Provide the [x, y] coordinate of the cell's center where the given text is located.  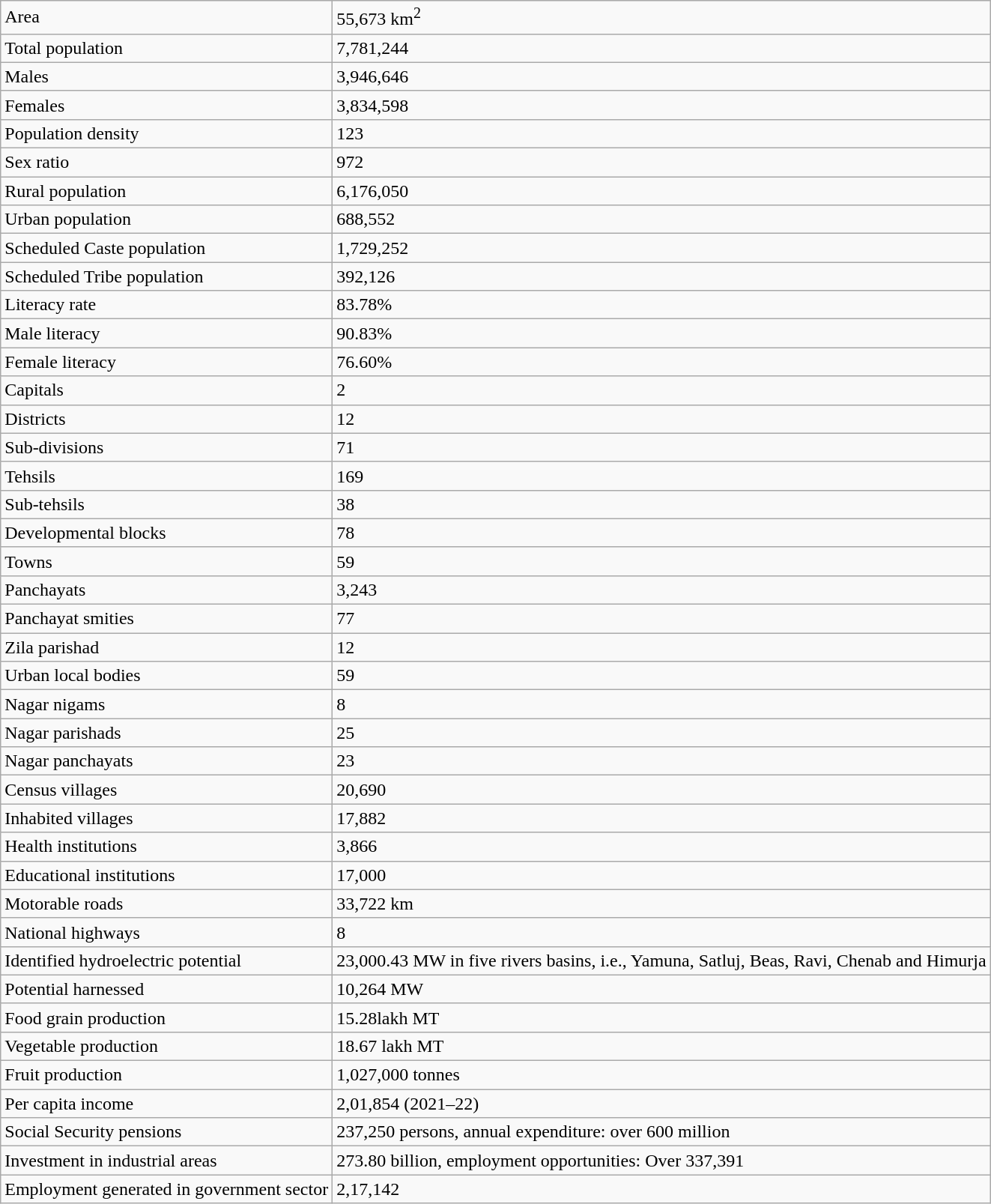
10,264 MW [662, 989]
Vegetable production [166, 1046]
1,729,252 [662, 248]
17,000 [662, 875]
2,01,854 (2021–22) [662, 1104]
Nagar panchayats [166, 761]
7,781,244 [662, 48]
688,552 [662, 220]
Male literacy [166, 333]
18.67 lakh MT [662, 1046]
Districts [166, 419]
33,722 km [662, 904]
3,946,646 [662, 76]
Developmental blocks [166, 533]
Nagar parishads [166, 733]
Investment in industrial areas [166, 1161]
169 [662, 476]
Per capita income [166, 1104]
Social Security pensions [166, 1132]
Literacy rate [166, 305]
Motorable roads [166, 904]
23 [662, 761]
Scheduled Tribe population [166, 276]
Total population [166, 48]
Female literacy [166, 362]
Females [166, 105]
Panchayats [166, 590]
Area [166, 18]
Males [166, 76]
3,834,598 [662, 105]
123 [662, 133]
Food grain production [166, 1017]
Identified hydroelectric potential [166, 961]
273.80 billion, employment opportunities: Over 337,391 [662, 1161]
Educational institutions [166, 875]
Towns [166, 561]
Nagar nigams [166, 704]
90.83% [662, 333]
Scheduled Caste population [166, 248]
Rural population [166, 191]
Panchayat smities [166, 619]
Tehsils [166, 476]
Inhabited villages [166, 818]
972 [662, 163]
77 [662, 619]
237,250 persons, annual expenditure: over 600 million [662, 1132]
83.78% [662, 305]
55,673 km2 [662, 18]
Potential harnessed [166, 989]
Capitals [166, 390]
Population density [166, 133]
76.60% [662, 362]
3,866 [662, 847]
38 [662, 504]
Sub-divisions [166, 447]
Sex ratio [166, 163]
Fruit production [166, 1075]
2,17,142 [662, 1189]
78 [662, 533]
Census villages [166, 790]
25 [662, 733]
National highways [166, 932]
20,690 [662, 790]
Zila parishad [166, 647]
6,176,050 [662, 191]
23,000.43 MW in five rivers basins, i.e., Yamuna, Satluj, Beas, Ravi, Chenab and Himurja [662, 961]
Health institutions [166, 847]
15.28lakh MT [662, 1017]
Urban local bodies [166, 676]
Urban population [166, 220]
71 [662, 447]
2 [662, 390]
Sub-tehsils [166, 504]
392,126 [662, 276]
1,027,000 tonnes [662, 1075]
3,243 [662, 590]
17,882 [662, 818]
Employment generated in government sector [166, 1189]
